Pinpoint the cell where the given text exists, returning its [x, y] midpoint coordinate. 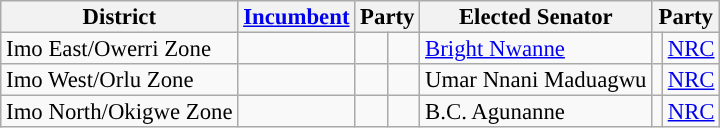
Imo North/Okigwe Zone [120, 112]
Elected Senator [536, 17]
Imo East/Owerri Zone [120, 49]
B.C. Agunanne [536, 112]
District [120, 17]
Incumbent [296, 17]
Bright Nwanne [536, 49]
Umar Nnani Maduagwu [536, 80]
Imo West/Orlu Zone [120, 80]
